Find where the given text appears and provide that cell's center as (X, Y) coordinate. 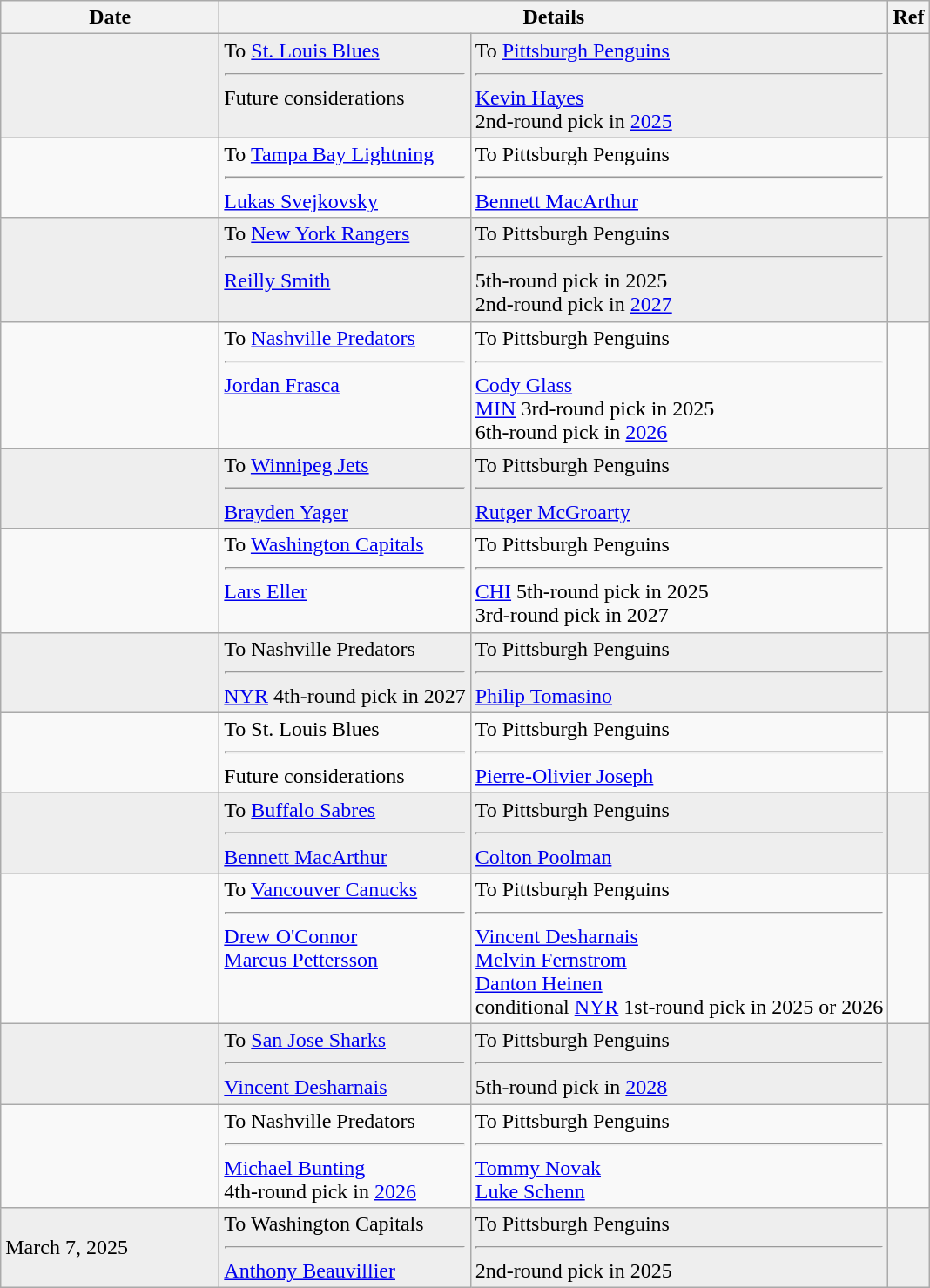
To Nashville PredatorsMichael Bunting4th-round pick in 2026 (345, 1157)
To New York RangersReilly Smith (345, 270)
To Pittsburgh Penguins5th-round pick in 20252nd-round pick in 2027 (679, 270)
Details (554, 17)
Ref (909, 17)
To Winnipeg JetsBrayden Yager (345, 489)
To Pittsburgh PenguinsColton Poolman (679, 833)
To Pittsburgh Penguins2nd-round pick in 2025 (679, 1248)
To Pittsburgh PenguinsCHI 5th-round pick in 20253rd-round pick in 2027 (679, 580)
Date (110, 17)
To Buffalo SabresBennett MacArthur (345, 833)
To Vancouver CanucksDrew O'ConnorMarcus Pettersson (345, 947)
To Washington CapitalsAnthony Beauvillier (345, 1248)
To Pittsburgh PenguinsTommy NovakLuke Schenn (679, 1157)
To Pittsburgh PenguinsPhilip Tomasino (679, 672)
To Pittsburgh PenguinsKevin Hayes2nd-round pick in 2025 (679, 85)
To Nashville PredatorsNYR 4th-round pick in 2027 (345, 672)
To Tampa Bay LightningLukas Svejkovsky (345, 178)
To Pittsburgh Penguins5th-round pick in 2028 (679, 1063)
To San Jose SharksVincent Desharnais (345, 1063)
To Pittsburgh PenguinsVincent DesharnaisMelvin FernstromDanton Heinenconditional NYR 1st-round pick in 2025 or 2026 (679, 947)
To Pittsburgh PenguinsRutger McGroarty (679, 489)
March 7, 2025 (110, 1248)
To Pittsburgh PenguinsBennett MacArthur (679, 178)
To Washington CapitalsLars Eller (345, 580)
To Pittsburgh PenguinsCody GlassMIN 3rd-round pick in 20256th-round pick in 2026 (679, 385)
To Pittsburgh PenguinsPierre-Olivier Joseph (679, 752)
To Nashville PredatorsJordan Frasca (345, 385)
